Search for the cell housing the specified text and yield its (X, Y) center coordinate. 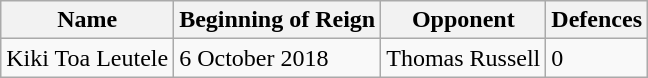
0 (597, 58)
6 October 2018 (278, 58)
Thomas Russell (464, 58)
Kiki Toa Leutele (88, 58)
Defences (597, 20)
Opponent (464, 20)
Beginning of Reign (278, 20)
Name (88, 20)
